Pinpoint the cell where the given text exists, returning its (X, Y) midpoint coordinate. 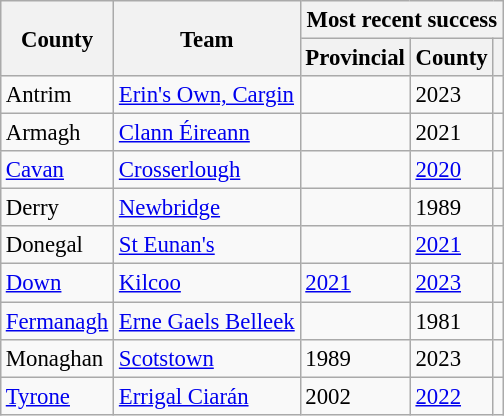
Scotstown (207, 358)
Tyrone (56, 396)
St Eunan's (207, 245)
Erne Gaels Belleek (207, 321)
Errigal Ciarán (207, 396)
1981 (452, 321)
Most recent success (402, 20)
Down (56, 283)
2022 (452, 396)
Antrim (56, 95)
Monaghan (56, 358)
Clann Éireann (207, 133)
Donegal (56, 245)
Kilcoo (207, 283)
Provincial (355, 58)
Erin's Own, Cargin (207, 95)
Armagh (56, 133)
Fermanagh (56, 321)
2020 (452, 170)
Newbridge (207, 208)
Cavan (56, 170)
Crosserlough (207, 170)
Team (207, 38)
Derry (56, 208)
2002 (355, 396)
